Pinpoint the cell where the given text exists, returning its [X, Y] midpoint coordinate. 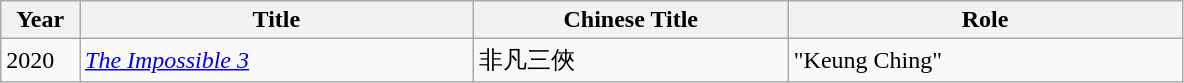
2020 [40, 60]
Title [277, 20]
Chinese Title [630, 20]
Role [985, 20]
Year [40, 20]
The Impossible 3 [277, 60]
非凡三俠 [630, 60]
"Keung Ching" [985, 60]
